Detect which cell encompasses the target text, then output its [x, y] center coordinate. 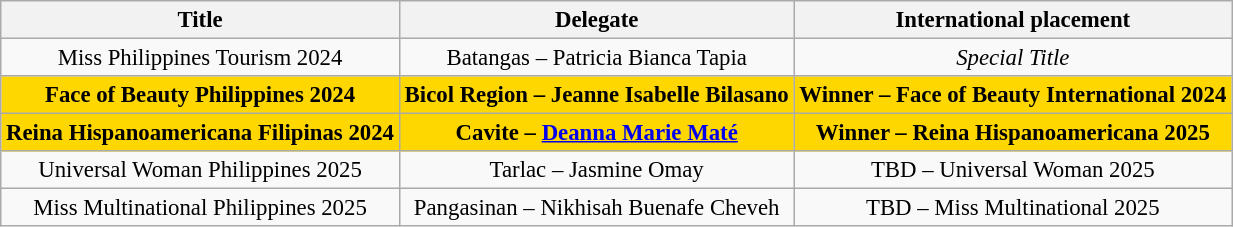
Title [200, 20]
Winner – Face of Beauty International 2024 [1013, 95]
Cavite – Deanna Marie Maté [596, 133]
TBD – Universal Woman 2025 [1013, 170]
Face of Beauty Philippines 2024 [200, 95]
Universal Woman Philippines 2025 [200, 170]
TBD – Miss Multinational 2025 [1013, 208]
Winner – Reina Hispanoamericana 2025 [1013, 133]
Tarlac – Jasmine Omay [596, 170]
Delegate [596, 20]
Miss Multinational Philippines 2025 [200, 208]
Reina Hispanoamericana Filipinas 2024 [200, 133]
Bicol Region – Jeanne Isabelle Bilasano [596, 95]
Miss Philippines Tourism 2024 [200, 58]
Special Title [1013, 58]
Batangas – Patricia Bianca Tapia [596, 58]
Pangasinan – Nikhisah Buenafe Cheveh [596, 208]
International placement [1013, 20]
